Find where the given text appears and provide that cell's center as [x, y] coordinate. 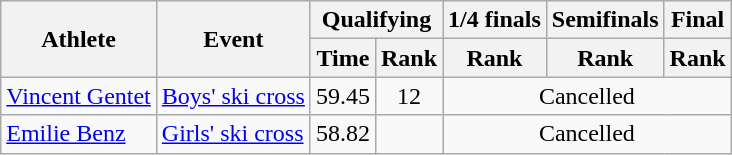
Athlete [79, 39]
Vincent Gentet [79, 96]
Time [342, 58]
12 [408, 96]
Boys' ski cross [233, 96]
Event [233, 39]
Emilie Benz [79, 134]
1/4 finals [495, 20]
59.45 [342, 96]
Girls' ski cross [233, 134]
Qualifying [376, 20]
Final [698, 20]
58.82 [342, 134]
Semifinals [605, 20]
